Detect which cell encompasses the target text, then output its [X, Y] center coordinate. 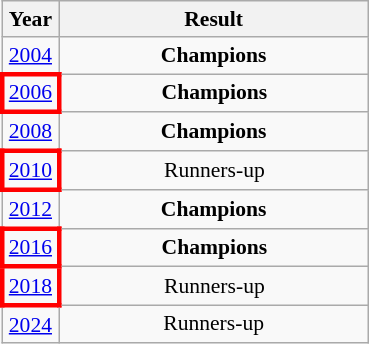
2024 [30, 324]
2018 [30, 286]
2012 [30, 210]
2010 [30, 170]
2016 [30, 248]
Year [30, 19]
Result [214, 19]
2004 [30, 56]
2008 [30, 132]
2006 [30, 94]
